Determine the (x, y) coordinate at the center of the cell enclosing the given text.  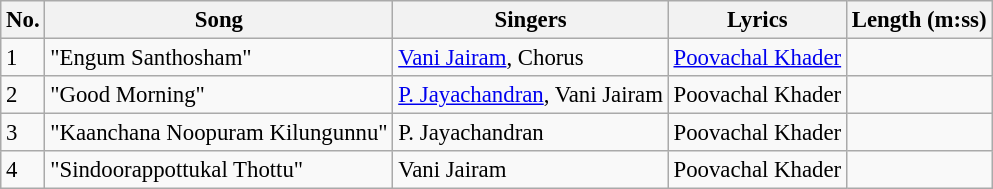
Vani Jairam (530, 170)
Vani Jairam, Chorus (530, 58)
P. Jayachandran (530, 133)
P. Jayachandran, Vani Jairam (530, 95)
"Sindoorappottukal Thottu" (219, 170)
Length (m:ss) (918, 20)
4 (23, 170)
Singers (530, 20)
Song (219, 20)
"Engum Santhosham" (219, 58)
No. (23, 20)
1 (23, 58)
2 (23, 95)
Lyrics (757, 20)
3 (23, 133)
"Kaanchana Noopuram Kilungunnu" (219, 133)
"Good Morning" (219, 95)
